Pinpoint the cell where the given text exists, returning its [x, y] midpoint coordinate. 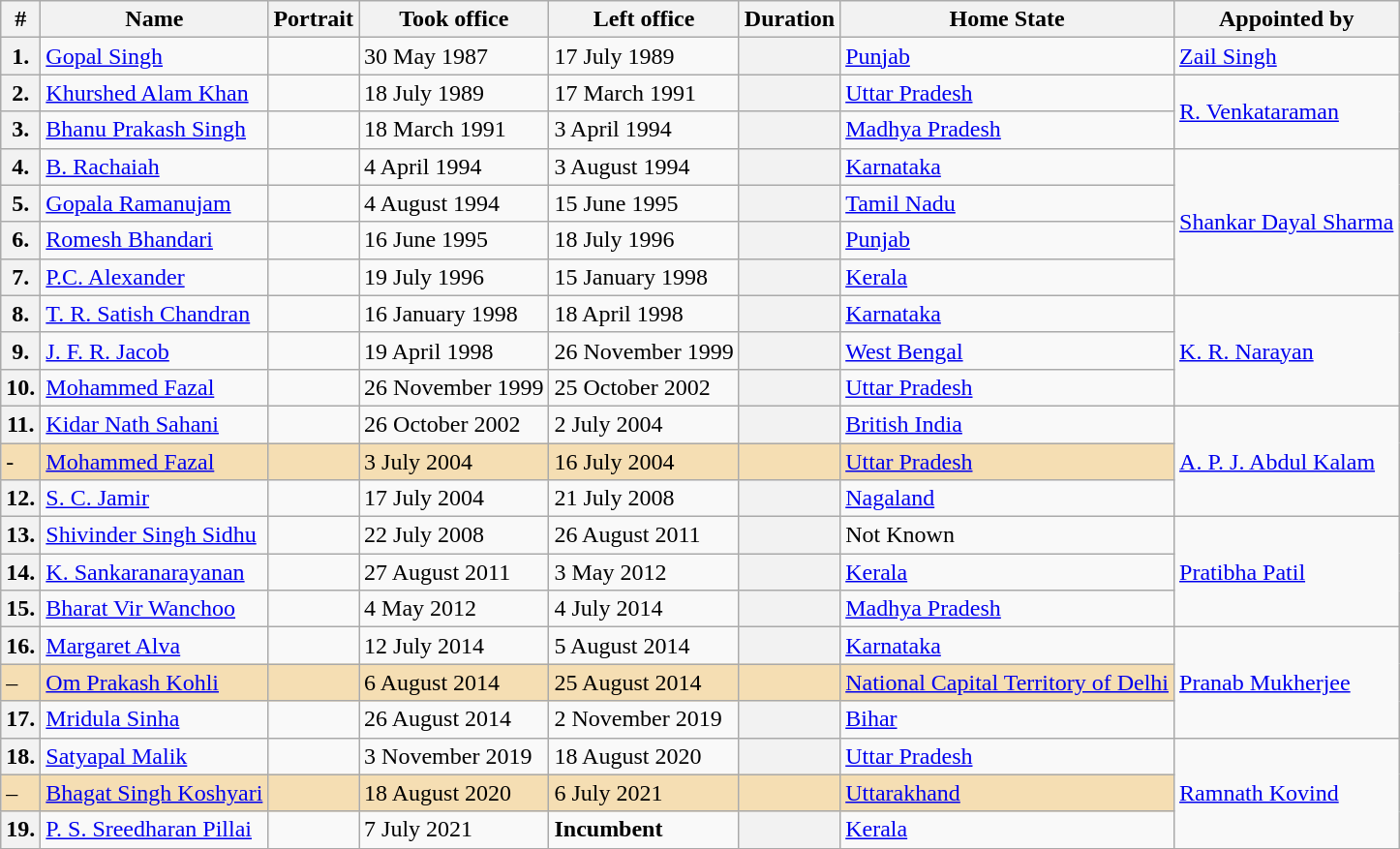
# [21, 19]
Duration [789, 19]
K. Sankaranarayanan [155, 572]
15 June 1995 [644, 203]
Not Known [1007, 535]
4 July 2014 [644, 609]
7 July 2021 [454, 830]
Portrait [314, 19]
T. R. Satish Chandran [155, 314]
Bhanu Prakash Singh [155, 130]
3 August 1994 [644, 167]
Satyapal Malik [155, 756]
18 July 1989 [454, 93]
P. S. Sreedharan Pillai [155, 830]
18. [21, 756]
25 October 2002 [644, 387]
3 July 2004 [454, 462]
Khurshed Alam Khan [155, 93]
17 March 1991 [644, 93]
Bihar [1007, 719]
Ramnath Kovind [1287, 793]
26 October 2002 [454, 424]
Margaret Alva [155, 646]
13. [21, 535]
- [21, 462]
Nagaland [1007, 499]
25 August 2014 [644, 682]
5 August 2014 [644, 646]
P.C. Alexander [155, 277]
3 May 2012 [644, 572]
Took office [454, 19]
16 June 1995 [454, 240]
Om Prakash Kohli [155, 682]
Tamil Nadu [1007, 203]
11. [21, 424]
6 July 2021 [644, 793]
Zail Singh [1287, 56]
4 April 1994 [454, 167]
3. [21, 130]
16 January 1998 [454, 314]
B. Rachaiah [155, 167]
Pranab Mukherjee [1287, 682]
30 May 1987 [454, 56]
Gopal Singh [155, 56]
Bhagat Singh Koshyari [155, 793]
Incumbent [644, 830]
4. [21, 167]
Romesh Bhandari [155, 240]
17. [21, 719]
15 January 1998 [644, 277]
18 July 1996 [644, 240]
4 August 1994 [454, 203]
Kidar Nath Sahani [155, 424]
8. [21, 314]
21 July 2008 [644, 499]
Uttarakhand [1007, 793]
26 August 2014 [454, 719]
7. [21, 277]
16 July 2004 [644, 462]
22 July 2008 [454, 535]
2. [21, 93]
12. [21, 499]
British India [1007, 424]
17 July 1989 [644, 56]
26 August 2011 [644, 535]
Pratibha Patil [1287, 572]
S. C. Jamir [155, 499]
16. [21, 646]
19. [21, 830]
Mridula Sinha [155, 719]
3 November 2019 [454, 756]
Appointed by [1287, 19]
12 July 2014 [454, 646]
4 May 2012 [454, 609]
10. [21, 387]
National Capital Territory of Delhi [1007, 682]
3 April 1994 [644, 130]
2 November 2019 [644, 719]
5. [21, 203]
Home State [1007, 19]
1. [21, 56]
18 March 1991 [454, 130]
West Bengal [1007, 350]
J. F. R. Jacob [155, 350]
14. [21, 572]
Name [155, 19]
K. R. Narayan [1287, 350]
9. [21, 350]
6. [21, 240]
18 April 1998 [644, 314]
Bharat Vir Wanchoo [155, 609]
2 July 2004 [644, 424]
15. [21, 609]
Gopala Ramanujam [155, 203]
Left office [644, 19]
6 August 2014 [454, 682]
27 August 2011 [454, 572]
19 April 1998 [454, 350]
Shivinder Singh Sidhu [155, 535]
Shankar Dayal Sharma [1287, 222]
19 July 1996 [454, 277]
A. P. J. Abdul Kalam [1287, 461]
17 July 2004 [454, 499]
R. Venkataraman [1287, 111]
